Output the [X, Y] coordinate of the center of the cell containing the given text.  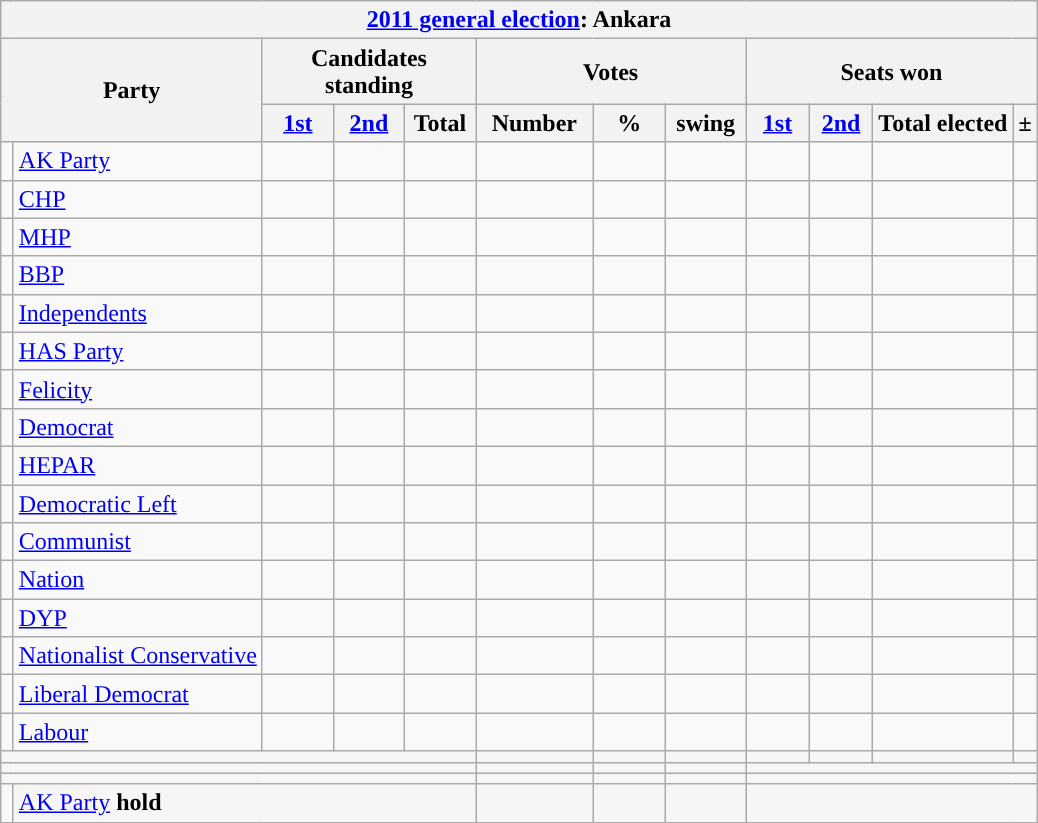
Number [535, 123]
Felicity [138, 389]
Labour [138, 732]
AK Party hold [244, 803]
Nationalist Conservative [138, 656]
Total elected [943, 123]
CHP [138, 199]
Total [440, 123]
2011 general election: Ankara [519, 20]
Candidates standing [368, 72]
DYP [138, 618]
Democratic Left [138, 503]
Party [132, 90]
HEPAR [138, 465]
Nation [138, 580]
% [630, 123]
Votes [611, 72]
± [1025, 123]
AK Party [138, 161]
swing [706, 123]
Liberal Democrat [138, 694]
HAS Party [138, 351]
Seats won [892, 72]
Democrat [138, 427]
MHP [138, 237]
Independents [138, 313]
BBP [138, 275]
Communist [138, 542]
